Detect which cell encompasses the target text, then output its [x, y] center coordinate. 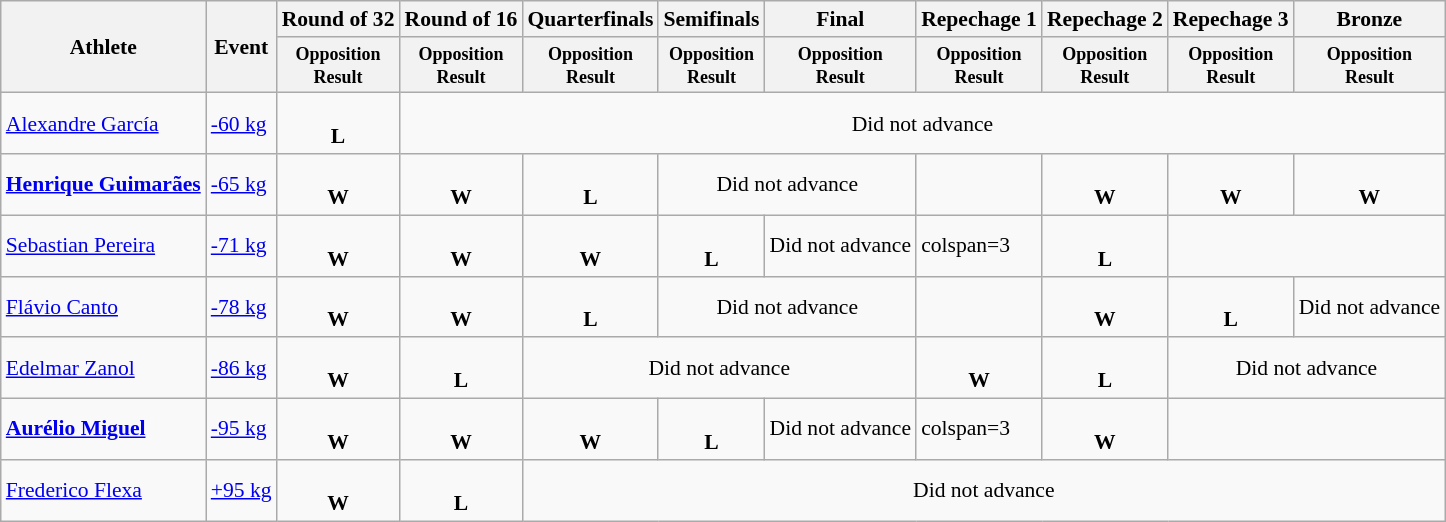
Final [841, 19]
Athlete [104, 47]
-78 kg [242, 306]
Henrique Guimarães [104, 184]
Quarterfinals [590, 19]
-60 kg [242, 124]
Round of 16 [462, 19]
Edelmar Zanol [104, 368]
Event [242, 47]
Semifinals [711, 19]
Alexandre García [104, 124]
Flávio Canto [104, 306]
Repechage 2 [1105, 19]
-86 kg [242, 368]
Bronze [1370, 19]
Sebastian Pereira [104, 246]
Repechage 1 [979, 19]
-95 kg [242, 430]
Aurélio Miguel [104, 430]
+95 kg [242, 490]
Repechage 3 [1231, 19]
-65 kg [242, 184]
-71 kg [242, 246]
Frederico Flexa [104, 490]
Round of 32 [338, 19]
